Pinpoint the cell where the given text exists, returning its [X, Y] midpoint coordinate. 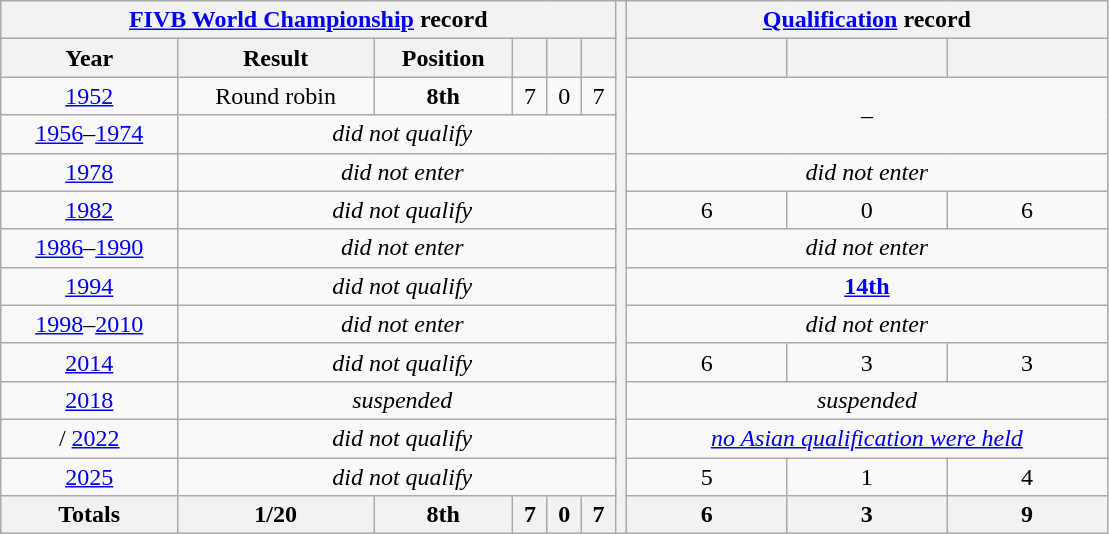
Totals [90, 515]
no Asian qualification were held [867, 438]
Result [276, 58]
1952 [90, 96]
1956–1974 [90, 134]
5 [707, 477]
Round robin [276, 96]
Qualification record [867, 20]
/ 2022 [90, 438]
1 [867, 477]
14th [867, 286]
1982 [90, 210]
Position [444, 58]
2018 [90, 400]
1994 [90, 286]
9 [1027, 515]
1986–1990 [90, 248]
1/20 [276, 515]
FIVB World Championship record [308, 20]
1978 [90, 172]
1998–2010 [90, 324]
2014 [90, 362]
4 [1027, 477]
Year [90, 58]
2025 [90, 477]
– [867, 115]
